From the cell containing the given text, extract its center point as (x, y) coordinate. 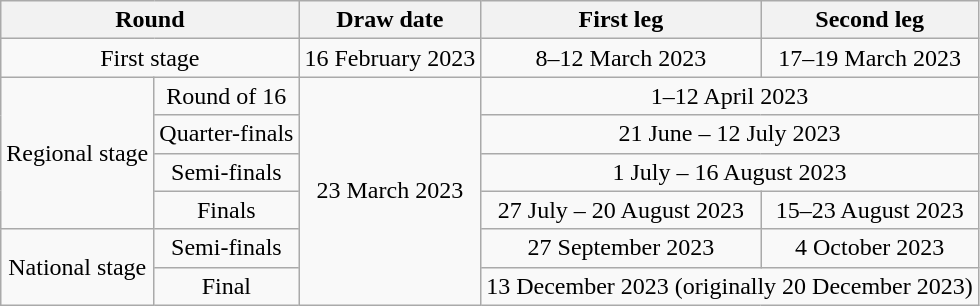
21 June – 12 July 2023 (730, 134)
Round of 16 (226, 96)
Finals (226, 210)
Final (226, 286)
Quarter-finals (226, 134)
27 July – 20 August 2023 (621, 210)
Draw date (390, 20)
27 September 2023 (621, 248)
First stage (150, 58)
First leg (621, 20)
1–12 April 2023 (730, 96)
13 December 2023 (originally 20 December 2023) (730, 286)
National stage (78, 267)
1 July – 16 August 2023 (730, 172)
Second leg (870, 20)
Round (150, 20)
17–19 March 2023 (870, 58)
Regional stage (78, 153)
15–23 August 2023 (870, 210)
8–12 March 2023 (621, 58)
16 February 2023 (390, 58)
23 March 2023 (390, 191)
4 October 2023 (870, 248)
